Pinpoint the cell where the given text exists, returning its (x, y) midpoint coordinate. 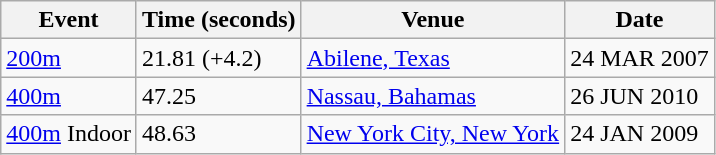
24 MAR 2007 (640, 58)
21.81 (+4.2) (218, 58)
47.25 (218, 96)
Nassau, Bahamas (433, 96)
New York City, New York (433, 134)
400m Indoor (69, 134)
48.63 (218, 134)
Date (640, 20)
24 JAN 2009 (640, 134)
Event (69, 20)
200m (69, 58)
400m (69, 96)
Venue (433, 20)
26 JUN 2010 (640, 96)
Time (seconds) (218, 20)
Abilene, Texas (433, 58)
